Detect which cell encompasses the target text, then output its [x, y] center coordinate. 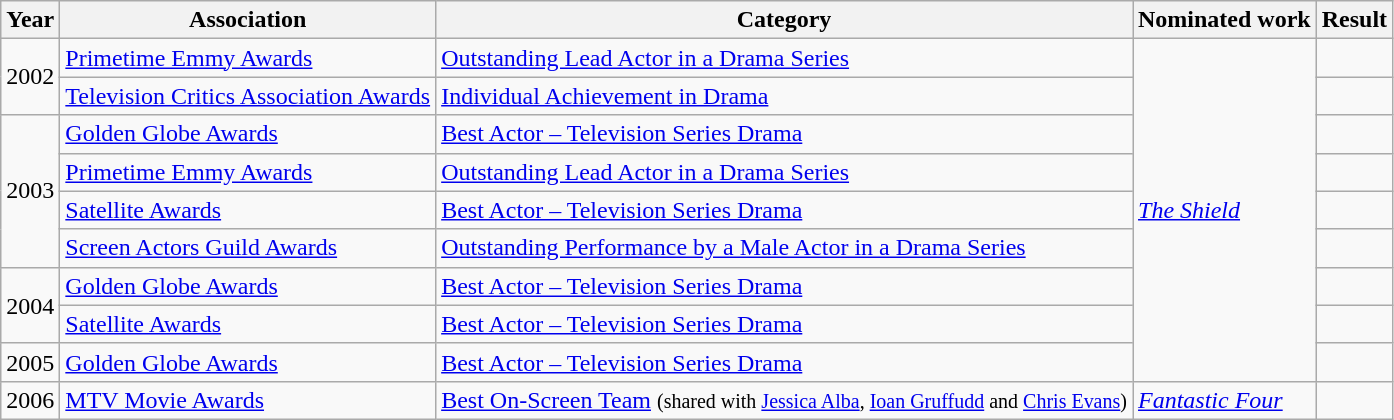
Year [30, 20]
Best On-Screen Team (shared with Jessica Alba, Ioan Gruffudd and Chris Evans) [784, 400]
Outstanding Performance by a Male Actor in a Drama Series [784, 248]
2003 [30, 191]
2005 [30, 362]
Television Critics Association Awards [248, 96]
2004 [30, 305]
Result [1354, 20]
MTV Movie Awards [248, 400]
2002 [30, 77]
Category [784, 20]
2006 [30, 400]
Screen Actors Guild Awards [248, 248]
The Shield [1224, 210]
Fantastic Four [1224, 400]
Nominated work [1224, 20]
Association [248, 20]
Individual Achievement in Drama [784, 96]
